Locate the cell with the specified text and output its [X, Y] center coordinate. 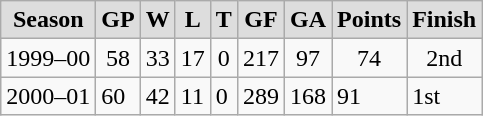
L [192, 20]
Points [370, 20]
289 [260, 96]
W [158, 20]
2000–01 [48, 96]
33 [158, 58]
168 [308, 96]
74 [370, 58]
97 [308, 58]
GP [118, 20]
1st [444, 96]
58 [118, 58]
T [224, 20]
GF [260, 20]
217 [260, 58]
Season [48, 20]
11 [192, 96]
1999–00 [48, 58]
42 [158, 96]
2nd [444, 58]
17 [192, 58]
Finish [444, 20]
91 [370, 96]
60 [118, 96]
GA [308, 20]
